Locate the cell with the specified text and output its [x, y] center coordinate. 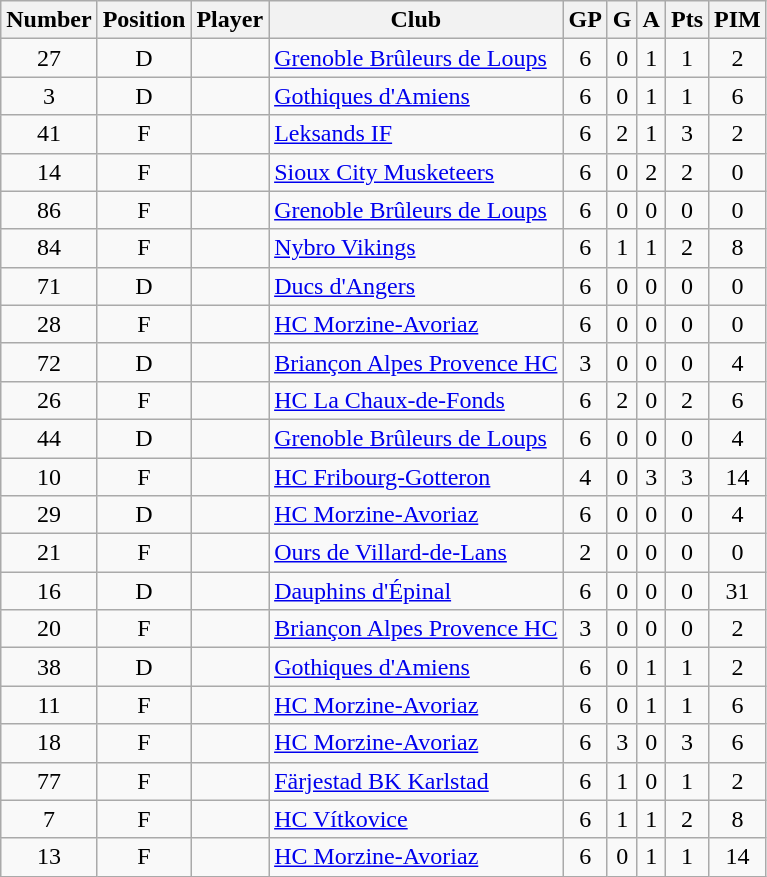
HC Fribourg-Gotteron [416, 477]
Dauphins d'Épinal [416, 591]
Leksands IF [416, 134]
Ours de Villard-de-Lans [416, 553]
Club [416, 20]
38 [49, 667]
16 [49, 591]
77 [49, 781]
28 [49, 324]
A [651, 20]
PIM [738, 20]
44 [49, 438]
20 [49, 629]
11 [49, 705]
86 [49, 210]
Färjestad BK Karlstad [416, 781]
13 [49, 857]
10 [49, 477]
18 [49, 743]
26 [49, 400]
41 [49, 134]
GP [585, 20]
HC La Chaux-de-Fonds [416, 400]
29 [49, 515]
21 [49, 553]
Position [144, 20]
Player [230, 20]
G [622, 20]
Sioux City Musketeers [416, 172]
72 [49, 362]
7 [49, 819]
Pts [686, 20]
71 [49, 286]
HC Vítkovice [416, 819]
Nybro Vikings [416, 248]
Ducs d'Angers [416, 286]
Number [49, 20]
84 [49, 248]
31 [738, 591]
27 [49, 58]
